Identify which cell holds the provided text, then report its (x, y) central coordinate. 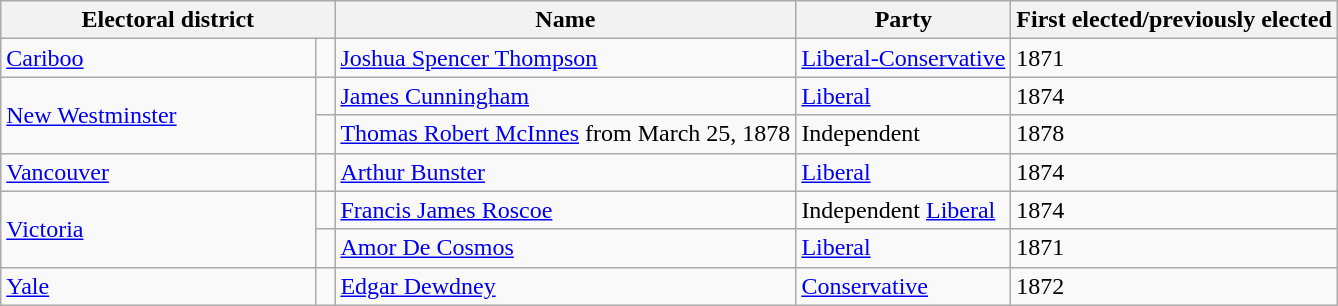
Amor De Cosmos (566, 248)
Thomas Robert McInnes from March 25, 1878 (566, 134)
New Westminster (158, 115)
James Cunningham (566, 96)
Cariboo (158, 58)
1878 (1174, 134)
Victoria (158, 229)
Liberal-Conservative (904, 58)
Electoral district (168, 20)
Arthur Bunster (566, 172)
Joshua Spencer Thompson (566, 58)
Name (566, 20)
Yale (158, 286)
Independent Liberal (904, 210)
First elected/previously elected (1174, 20)
Francis James Roscoe (566, 210)
Party (904, 20)
Independent (904, 134)
Conservative (904, 286)
Edgar Dewdney (566, 286)
1872 (1174, 286)
Vancouver (158, 172)
